Determine the (X, Y) coordinate at the center of the cell enclosing the given text.  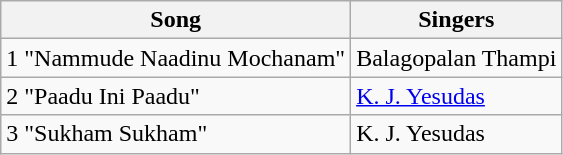
Singers (456, 20)
2 "Paadu Ini Paadu" (176, 96)
Song (176, 20)
Balagopalan Thampi (456, 58)
3 "Sukham Sukham" (176, 134)
1 "Nammude Naadinu Mochanam" (176, 58)
